Capture the cell that displays the provided text and extract its (x, y) central coordinate. 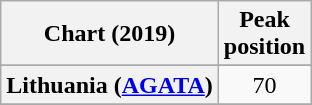
Peak position (264, 34)
70 (264, 85)
Lithuania (AGATA) (110, 85)
Chart (2019) (110, 34)
